Extract the (x, y) coordinate from the center of the cell holding the provided text.  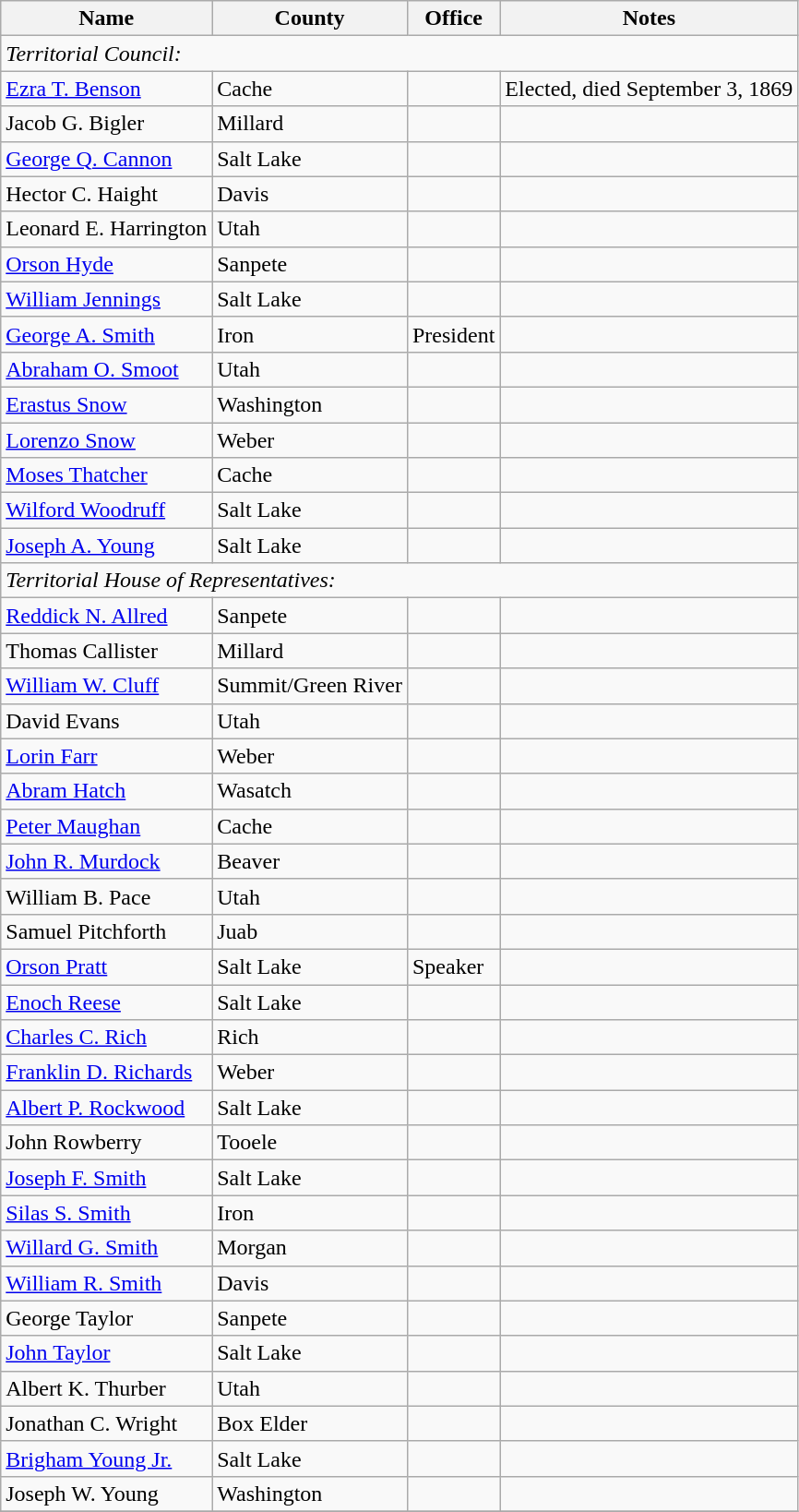
Albert K. Thurber (107, 1388)
Franklin D. Richards (107, 1073)
William W. Cluff (107, 686)
William B. Pace (107, 896)
George Q. Cannon (107, 159)
David Evans (107, 721)
Samuel Pitchforth (107, 931)
Orson Hyde (107, 264)
Wasatch (310, 791)
Morgan (310, 1248)
John Rowberry (107, 1143)
Silas S. Smith (107, 1213)
Tooele (310, 1143)
Rich (310, 1038)
Jacob G. Bigler (107, 124)
Charles C. Rich (107, 1038)
George A. Smith (107, 334)
Abram Hatch (107, 791)
Name (107, 18)
Notes (650, 18)
Wilford Woodruff (107, 510)
Willard G. Smith (107, 1248)
Moses Thatcher (107, 475)
John R. Murdock (107, 861)
Erastus Snow (107, 404)
Orson Pratt (107, 966)
Speaker (453, 966)
Joseph W. Young (107, 1494)
Summit/Green River (310, 686)
Leonard E. Harrington (107, 229)
President (453, 334)
Jonathan C. Wright (107, 1423)
Elected, died September 3, 1869 (650, 89)
Ezra T. Benson (107, 89)
Hector C. Haight (107, 194)
Enoch Reese (107, 1002)
George Taylor (107, 1318)
Joseph F. Smith (107, 1178)
Office (453, 18)
Joseph A. Young (107, 546)
Albert P. Rockwood (107, 1108)
William Jennings (107, 299)
Lorenzo Snow (107, 440)
County (310, 18)
Brigham Young Jr. (107, 1458)
Reddick N. Allred (107, 616)
William R. Smith (107, 1283)
Territorial House of Representatives: (399, 581)
Juab (310, 931)
Box Elder (310, 1423)
Abraham O. Smoot (107, 369)
Lorin Farr (107, 756)
Thomas Callister (107, 651)
John Taylor (107, 1353)
Peter Maughan (107, 826)
Beaver (310, 861)
Territorial Council: (399, 54)
